Find where the given text appears and provide that cell's center as (x, y) coordinate. 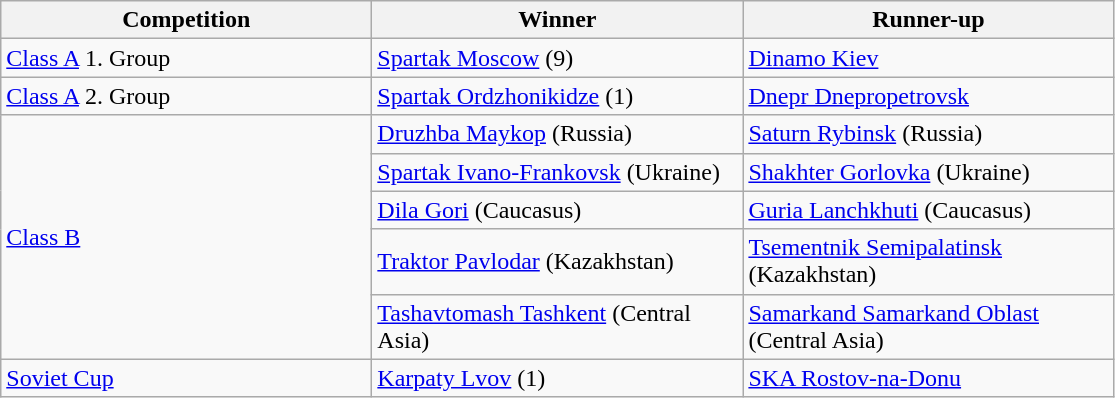
Shakhter Gorlovka (Ukraine) (928, 172)
Runner-up (928, 20)
Dila Gori (Caucasus) (558, 210)
Spartak Ivano-Frankovsk (Ukraine) (558, 172)
Spartak Ordzhonikidze (1) (558, 96)
Tsementnik Semipalatinsk (Kazakhstan) (928, 262)
Class B (186, 237)
Soviet Cup (186, 378)
Saturn Rybinsk (Russia) (928, 134)
Traktor Pavlodar (Kazakhstan) (558, 262)
Competition (186, 20)
SKA Rostov-na-Donu (928, 378)
Dnepr Dnepropetrovsk (928, 96)
Dinamo Kiev (928, 58)
Class A 2. Group (186, 96)
Winner (558, 20)
Druzhba Maykop (Russia) (558, 134)
Guria Lanchkhuti (Caucasus) (928, 210)
Class A 1. Group (186, 58)
Karpaty Lvov (1) (558, 378)
Samarkand Samarkand Oblast (Central Asia) (928, 326)
Spartak Moscow (9) (558, 58)
Tashavtomash Tashkent (Central Asia) (558, 326)
